From the cell containing the given text, extract its center point as (x, y) coordinate. 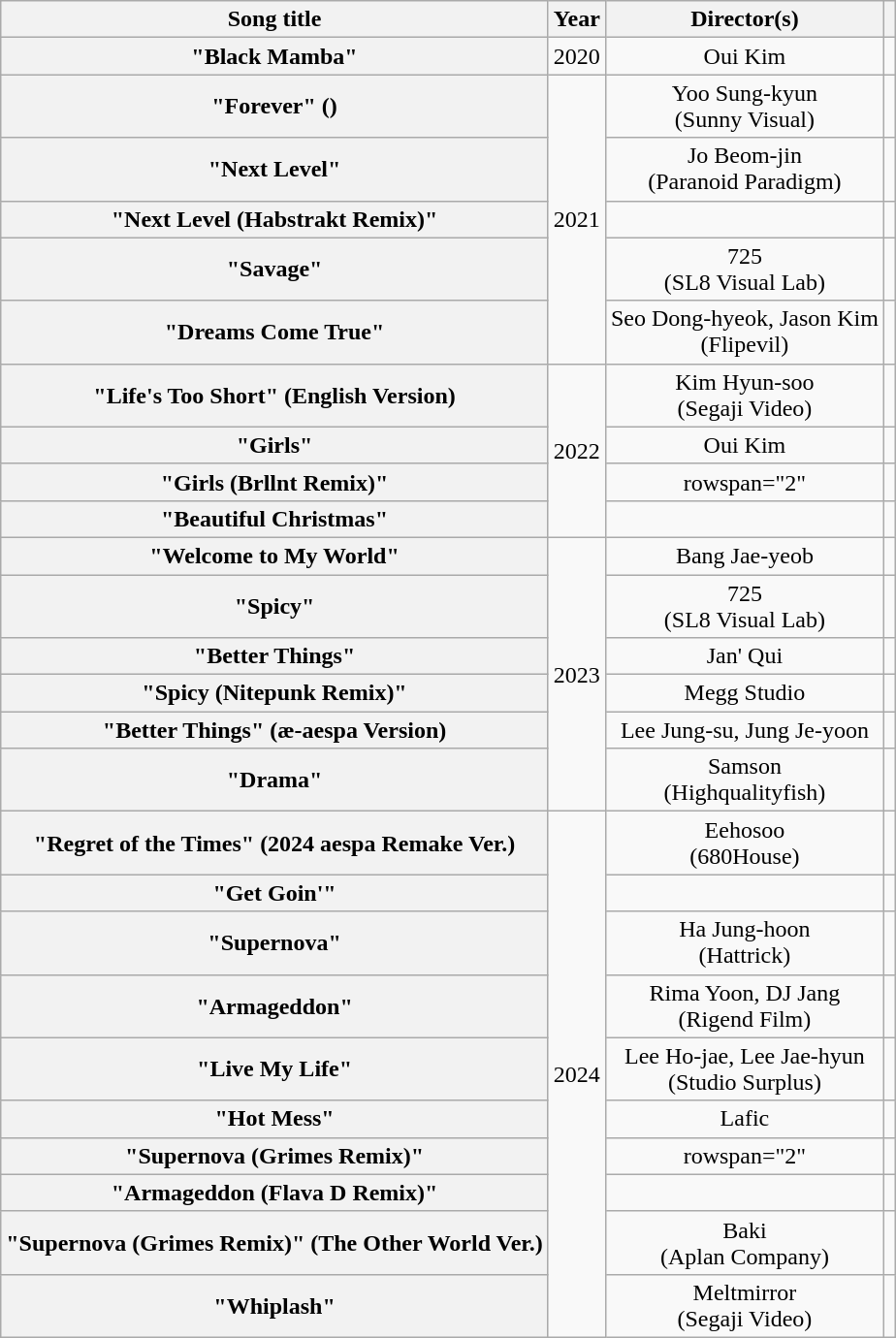
"Dreams Come True" (275, 332)
"Get Goin'" (275, 893)
Lafic (745, 1119)
2023 (576, 674)
Eehosoo(680House) (745, 844)
"Life's Too Short" (English Version) (275, 396)
Rima Yoon, DJ Jang(Rigend Film) (745, 1006)
"Better Things" (æ-aespa Version) (275, 730)
2022 (576, 450)
"Whiplash" (275, 1305)
"Black Mamba" (275, 56)
Director(s) (745, 19)
Jo Beom-jin(Paranoid Paradigm) (745, 169)
"Welcome to My World" (275, 556)
Bang Jae-yeob (745, 556)
Samson(Highqualityfish) (745, 780)
"Spicy" (275, 605)
2021 (576, 219)
"Forever" () (275, 107)
Jan' Qui (745, 656)
Kim Hyun-soo(Segaji Video) (745, 396)
Lee Ho-jae, Lee Jae-hyun(Studio Surplus) (745, 1068)
Seo Dong-hyeok, Jason Kim(Flipevil) (745, 332)
"Supernova (Grimes Remix)" (The Other World Ver.) (275, 1243)
Song title (275, 19)
"Next Level" (275, 169)
Meltmirror(Segaji Video) (745, 1305)
Baki(Aplan Company) (745, 1243)
"Savage" (275, 270)
"Girls" (275, 445)
"Supernova" (275, 942)
"Girls (Brllnt Remix)" (275, 482)
"Beautiful Christmas" (275, 519)
2024 (576, 1074)
Megg Studio (745, 693)
"Better Things" (275, 656)
"Spicy (Nitepunk Remix)" (275, 693)
Ha Jung-hoon(Hattrick) (745, 942)
Yoo Sung-kyun(Sunny Visual) (745, 107)
"Next Level (Habstrakt Remix)" (275, 219)
"Live My Life" (275, 1068)
"Hot Mess" (275, 1119)
"Regret of the Times" (2024 aespa Remake Ver.) (275, 844)
"Armageddon" (275, 1006)
Year (576, 19)
"Armageddon (Flava D Remix)" (275, 1193)
"Supernova (Grimes Remix)" (275, 1156)
"Drama" (275, 780)
2020 (576, 56)
Lee Jung-su, Jung Je-yoon (745, 730)
